Extract the [x, y] coordinate from the center of the cell holding the provided text.  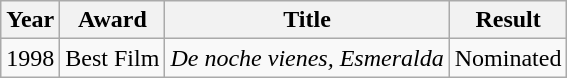
Nominated [508, 58]
Award [112, 20]
Title [307, 20]
1998 [30, 58]
De noche vienes, Esmeralda [307, 58]
Year [30, 20]
Result [508, 20]
Best Film [112, 58]
